Determine the (X, Y) coordinate at the center of the cell enclosing the given text.  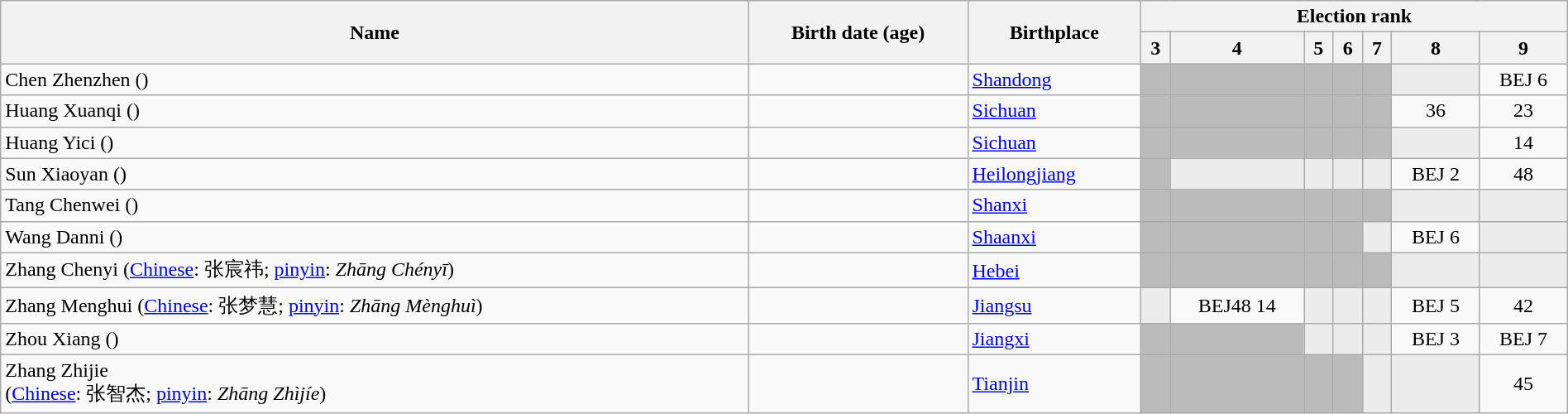
Tang Chenwei () (375, 205)
Shaanxi (1054, 237)
Birth date (age) (858, 32)
Jiangsu (1054, 306)
BEJ48 14 (1237, 306)
23 (1523, 111)
Heilongjiang (1054, 174)
BEJ 3 (1436, 339)
42 (1523, 306)
Shanxi (1054, 205)
Huang Yici () (375, 142)
Sun Xiaoyan () (375, 174)
Birthplace (1054, 32)
Zhang Menghui (Chinese: 张梦慧; pinyin: Zhāng Mènghuì) (375, 306)
Tianjin (1054, 383)
BEJ 2 (1436, 174)
Zhang Zhijie(Chinese: 张智杰; pinyin: Zhāng Zhìjíe) (375, 383)
3 (1156, 48)
BEJ 7 (1523, 339)
6 (1348, 48)
48 (1523, 174)
7 (1376, 48)
Chen Zhenzhen () (375, 79)
Zhou Xiang () (375, 339)
5 (1318, 48)
Wang Danni () (375, 237)
9 (1523, 48)
45 (1523, 383)
Jiangxi (1054, 339)
BEJ 5 (1436, 306)
Huang Xuanqi () (375, 111)
Election rank (1355, 17)
14 (1523, 142)
Name (375, 32)
36 (1436, 111)
8 (1436, 48)
Shandong (1054, 79)
4 (1237, 48)
Hebei (1054, 270)
Zhang Chenyi (Chinese: 张宸祎; pinyin: Zhāng Chényī) (375, 270)
